Detect which cell encompasses the target text, then output its (x, y) center coordinate. 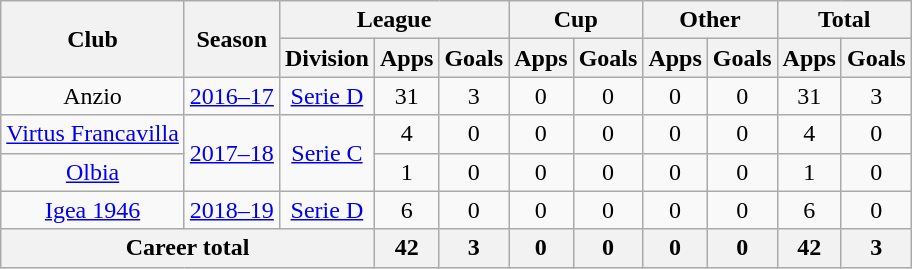
Season (232, 39)
Other (710, 20)
Division (326, 58)
2016–17 (232, 96)
2017–18 (232, 153)
2018–19 (232, 210)
Virtus Francavilla (93, 134)
League (394, 20)
Total (844, 20)
Career total (188, 248)
Olbia (93, 172)
Igea 1946 (93, 210)
Anzio (93, 96)
Serie C (326, 153)
Cup (576, 20)
Club (93, 39)
